Output the (X, Y) coordinate of the center of the cell containing the given text.  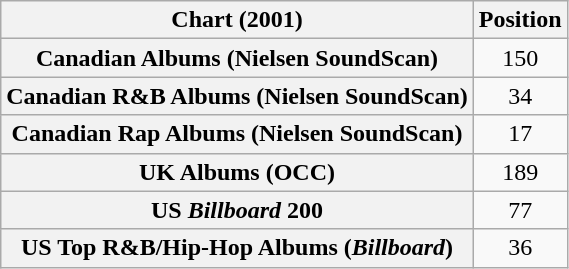
Chart (2001) (238, 20)
Canadian Albums (Nielsen SoundScan) (238, 58)
189 (520, 172)
Canadian Rap Albums (Nielsen SoundScan) (238, 134)
36 (520, 248)
US Billboard 200 (238, 210)
17 (520, 134)
Canadian R&B Albums (Nielsen SoundScan) (238, 96)
150 (520, 58)
77 (520, 210)
Position (520, 20)
US Top R&B/Hip-Hop Albums (Billboard) (238, 248)
34 (520, 96)
UK Albums (OCC) (238, 172)
